Determine the [x, y] coordinate at the center of the cell enclosing the given text.  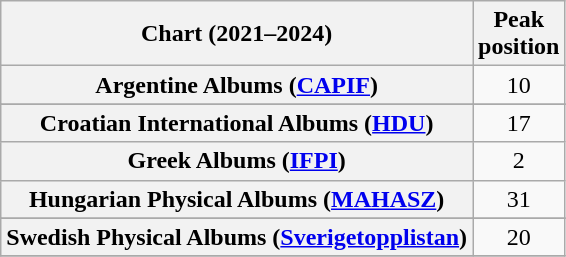
31 [519, 199]
Chart (2021–2024) [237, 34]
20 [519, 237]
2 [519, 161]
10 [519, 85]
Swedish Physical Albums (Sverigetopplistan) [237, 237]
Greek Albums (IFPI) [237, 161]
Peakposition [519, 34]
Hungarian Physical Albums (MAHASZ) [237, 199]
Argentine Albums (CAPIF) [237, 85]
Croatian International Albums (HDU) [237, 123]
17 [519, 123]
